Capture the cell that displays the provided text and extract its [x, y] central coordinate. 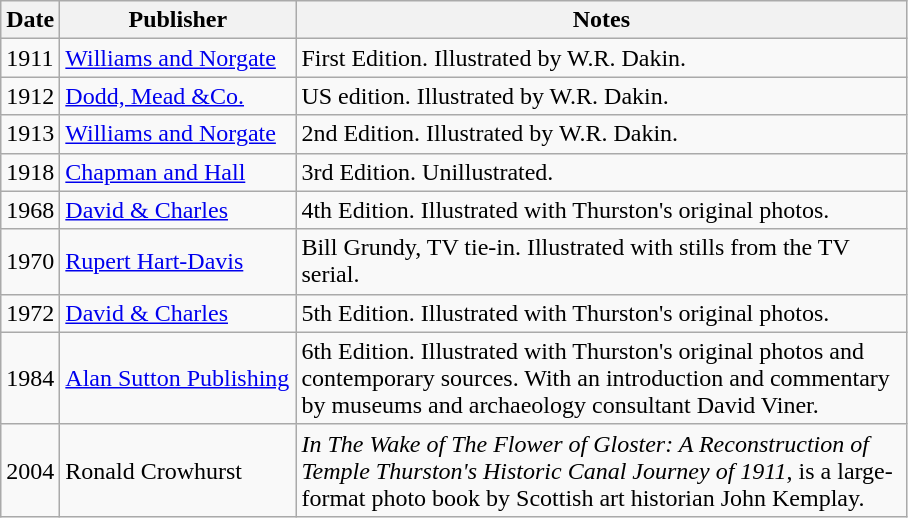
Rupert Hart-Davis [178, 262]
Date [30, 20]
1984 [30, 378]
Notes [602, 20]
1911 [30, 58]
2004 [30, 470]
1913 [30, 134]
Ronald Crowhurst [178, 470]
US edition. Illustrated by W.R. Dakin. [602, 96]
Dodd, Mead &Co. [178, 96]
1918 [30, 172]
1968 [30, 210]
3rd Edition. Unillustrated. [602, 172]
First Edition. Illustrated by W.R. Dakin. [602, 58]
Chapman and Hall [178, 172]
Bill Grundy, TV tie-in. Illustrated with stills from the TV serial. [602, 262]
Publisher [178, 20]
Alan Sutton Publishing [178, 378]
1972 [30, 313]
1912 [30, 96]
2nd Edition. Illustrated by W.R. Dakin. [602, 134]
1970 [30, 262]
5th Edition. Illustrated with Thurston's original photos. [602, 313]
4th Edition. Illustrated with Thurston's original photos. [602, 210]
